Identify which cell holds the provided text, then report its [x, y] central coordinate. 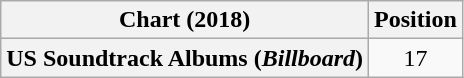
Chart (2018) [185, 20]
17 [416, 58]
US Soundtrack Albums (Billboard) [185, 58]
Position [416, 20]
